Return [x, y] of the center of cell containing provided text 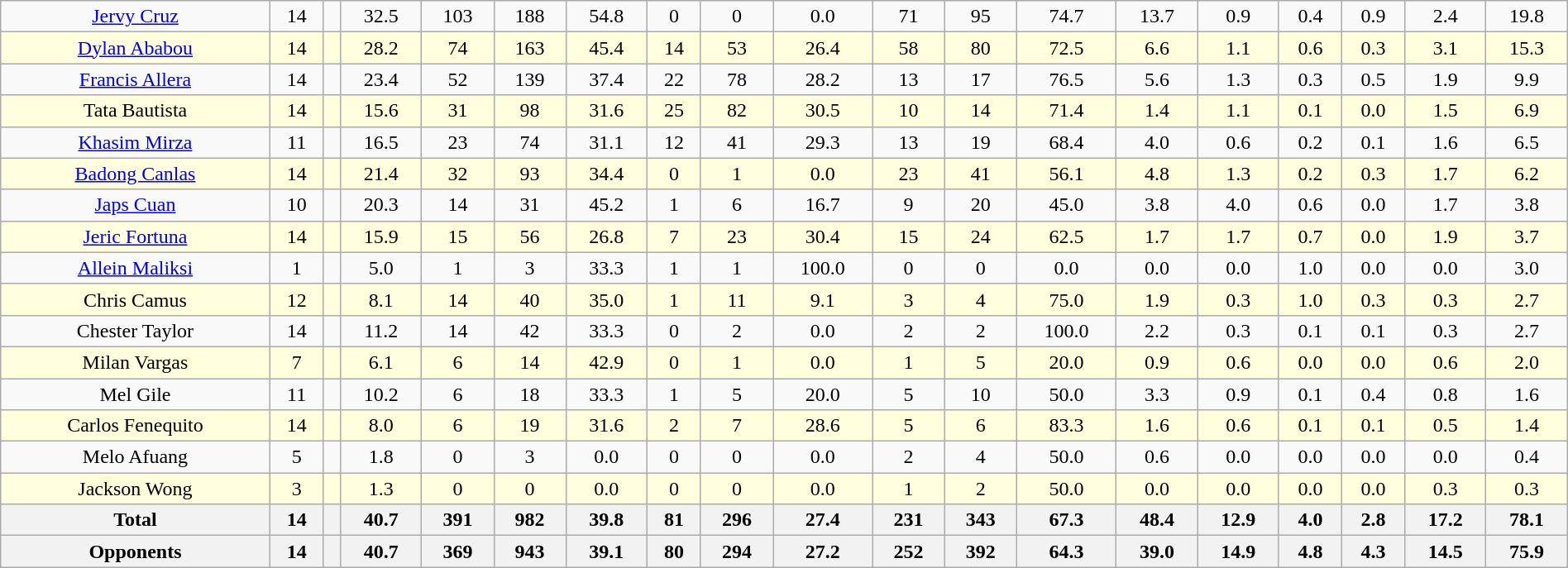
71.4 [1066, 111]
Jervy Cruz [136, 17]
Total [136, 520]
Khasim Mirza [136, 142]
52 [458, 79]
40 [529, 299]
Jackson Wong [136, 489]
20 [981, 205]
54.8 [606, 17]
56.1 [1066, 174]
78 [736, 79]
27.4 [823, 520]
45.2 [606, 205]
231 [908, 520]
Allein Maliksi [136, 268]
139 [529, 79]
Mel Gile [136, 394]
343 [981, 520]
39.8 [606, 520]
Dylan Ababou [136, 48]
72.5 [1066, 48]
20.3 [381, 205]
3.1 [1446, 48]
81 [673, 520]
28.6 [823, 426]
3.0 [1527, 268]
982 [529, 520]
Melo Afuang [136, 457]
83.3 [1066, 426]
Chris Camus [136, 299]
95 [981, 17]
93 [529, 174]
15.9 [381, 236]
6.2 [1527, 174]
Tata Bautista [136, 111]
37.4 [606, 79]
6.1 [381, 362]
67.3 [1066, 520]
8.1 [381, 299]
391 [458, 520]
71 [908, 17]
31.1 [606, 142]
17.2 [1446, 520]
Milan Vargas [136, 362]
943 [529, 551]
35.0 [606, 299]
9.9 [1527, 79]
30.4 [823, 236]
39.0 [1157, 551]
9.1 [823, 299]
98 [529, 111]
2.4 [1446, 17]
34.4 [606, 174]
23.4 [381, 79]
22 [673, 79]
103 [458, 17]
53 [736, 48]
296 [736, 520]
48.4 [1157, 520]
1.8 [381, 457]
0.7 [1310, 236]
64.3 [1066, 551]
392 [981, 551]
4.3 [1373, 551]
8.0 [381, 426]
45.4 [606, 48]
56 [529, 236]
76.5 [1066, 79]
17 [981, 79]
Badong Canlas [136, 174]
18 [529, 394]
15.3 [1527, 48]
10.2 [381, 394]
Francis Allera [136, 79]
369 [458, 551]
42.9 [606, 362]
3.3 [1157, 394]
Jeric Fortuna [136, 236]
12.9 [1238, 520]
21.4 [381, 174]
24 [981, 236]
29.3 [823, 142]
163 [529, 48]
5.0 [381, 268]
68.4 [1066, 142]
1.5 [1446, 111]
16.5 [381, 142]
Carlos Fenequito [136, 426]
11.2 [381, 331]
294 [736, 551]
26.8 [606, 236]
Opponents [136, 551]
32.5 [381, 17]
0.8 [1446, 394]
39.1 [606, 551]
14.5 [1446, 551]
78.1 [1527, 520]
14.9 [1238, 551]
26.4 [823, 48]
Japs Cuan [136, 205]
2.8 [1373, 520]
9 [908, 205]
42 [529, 331]
2.2 [1157, 331]
30.5 [823, 111]
Chester Taylor [136, 331]
58 [908, 48]
6.5 [1527, 142]
45.0 [1066, 205]
27.2 [823, 551]
13.7 [1157, 17]
75.9 [1527, 551]
2.0 [1527, 362]
6.9 [1527, 111]
252 [908, 551]
16.7 [823, 205]
15.6 [381, 111]
5.6 [1157, 79]
6.6 [1157, 48]
32 [458, 174]
188 [529, 17]
75.0 [1066, 299]
19.8 [1527, 17]
25 [673, 111]
62.5 [1066, 236]
74.7 [1066, 17]
3.7 [1527, 236]
82 [736, 111]
